Return [X, Y] of the center of cell containing provided text 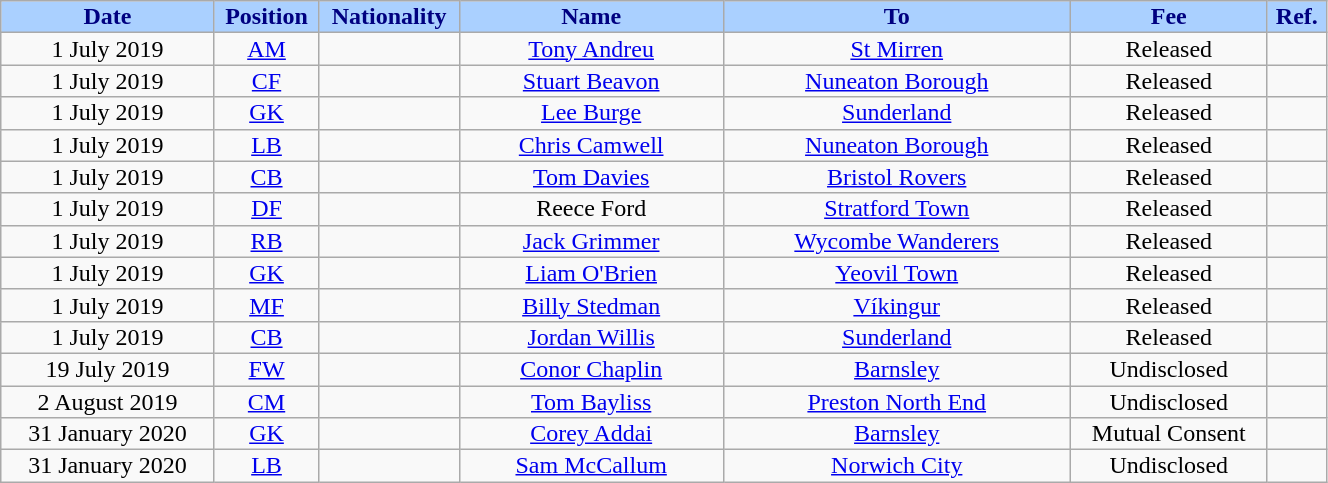
Corey Addai [591, 434]
Date [108, 17]
CM [266, 402]
19 July 2019 [108, 369]
Fee [1168, 17]
RB [266, 241]
MF [266, 305]
Liam O'Brien [591, 273]
Stuart Beavon [591, 81]
Tony Andreu [591, 49]
Billy Stedman [591, 305]
DF [266, 209]
Chris Camwell [591, 145]
Víkingur [896, 305]
CF [266, 81]
Stratford Town [896, 209]
Tom Bayliss [591, 402]
2 August 2019 [108, 402]
Tom Davies [591, 177]
Nationality [389, 17]
Conor Chaplin [591, 369]
Jack Grimmer [591, 241]
FW [266, 369]
Ref. [1296, 17]
Position [266, 17]
Preston North End [896, 402]
St Mirren [896, 49]
Mutual Consent [1168, 434]
Reece Ford [591, 209]
Yeovil Town [896, 273]
To [896, 17]
Jordan Willis [591, 337]
Lee Burge [591, 113]
Bristol Rovers [896, 177]
Name [591, 17]
Sam McCallum [591, 466]
Wycombe Wanderers [896, 241]
Norwich City [896, 466]
AM [266, 49]
